Provide the (x, y) coordinate of the cell's center where the given text is located.  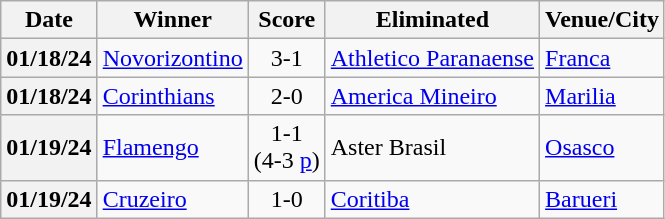
Novorizontino (172, 58)
Corinthians (172, 96)
Aster Brasil (432, 148)
Barueri (602, 199)
Date (49, 20)
2-0 (286, 96)
Venue/City (602, 20)
Franca (602, 58)
Score (286, 20)
Winner (172, 20)
Cruzeiro (172, 199)
Flamengo (172, 148)
3-1 (286, 58)
1-0 (286, 199)
Osasco (602, 148)
Marilia (602, 96)
Eliminated (432, 20)
America Mineiro (432, 96)
Athletico Paranaense (432, 58)
1-1(4-3 p) (286, 148)
Coritiba (432, 199)
